Scan for the cell matching the given text and deliver its (x, y) coordinate at center. 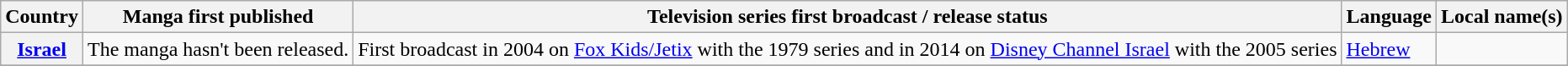
Hebrew (1389, 49)
Israel (42, 49)
Language (1389, 17)
Television series first broadcast / release status (848, 17)
The manga hasn't been released. (217, 49)
First broadcast in 2004 on Fox Kids/Jetix with the 1979 series and in 2014 on Disney Channel Israel with the 2005 series (848, 49)
Local name(s) (1502, 17)
Manga first published (217, 17)
Country (42, 17)
